Extract the [x, y] coordinate from the center of the cell holding the provided text.  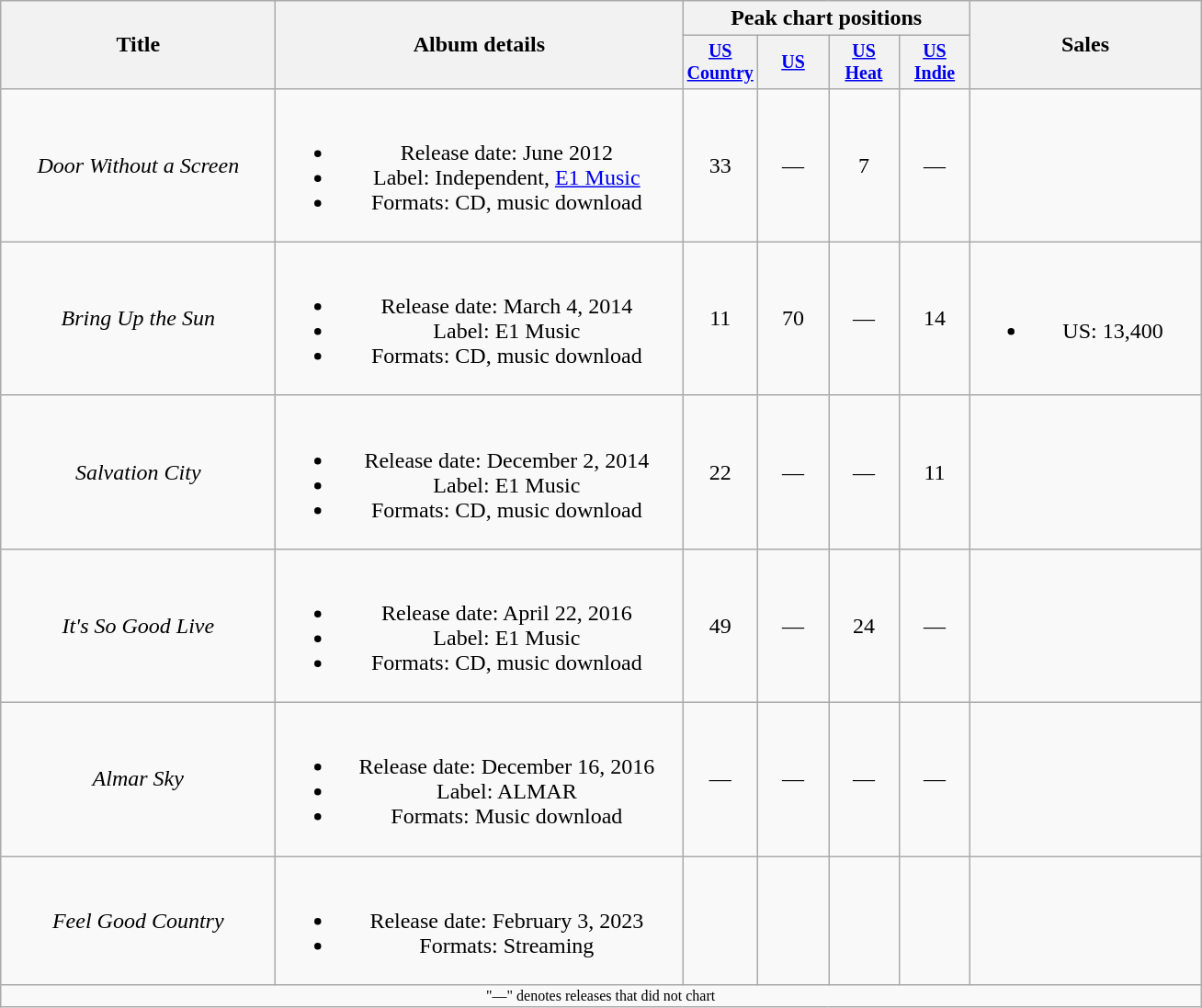
70 [794, 318]
Release date: March 4, 2014Label: E1 MusicFormats: CD, music download [480, 318]
Release date: April 22, 2016Label: E1 MusicFormats: CD, music download [480, 625]
Bring Up the Sun [138, 318]
Almar Sky [138, 779]
It's So Good Live [138, 625]
14 [934, 318]
Release date: December 16, 2016Label: ALMARFormats: Music download [480, 779]
US Indie [934, 62]
49 [720, 625]
US: 13,400 [1084, 318]
Salvation City [138, 472]
Title [138, 45]
22 [720, 472]
Release date: December 2, 2014Label: E1 MusicFormats: CD, music download [480, 472]
"—" denotes releases that did not chart [601, 996]
7 [864, 165]
US Heat [864, 62]
US [794, 62]
Release date: June 2012Label: Independent, E1 MusicFormats: CD, music download [480, 165]
Feel Good Country [138, 921]
Release date: February 3, 2023Formats: Streaming [480, 921]
Sales [1084, 45]
Album details [480, 45]
Peak chart positions [827, 18]
US Country [720, 62]
Door Without a Screen [138, 165]
24 [864, 625]
33 [720, 165]
